Extract the (X, Y) coordinate from the center of the cell holding the provided text.  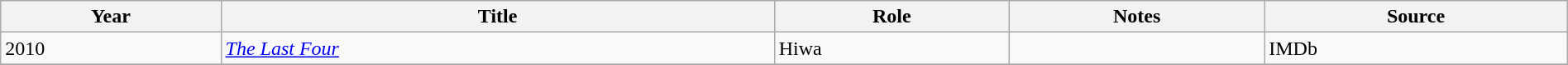
The Last Four (498, 48)
Source (1416, 17)
Notes (1136, 17)
IMDb (1416, 48)
Hiwa (892, 48)
2010 (111, 48)
Role (892, 17)
Title (498, 17)
Year (111, 17)
